Extract the [X, Y] coordinate from the center of the cell holding the provided text.  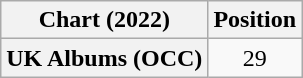
Chart (2022) [104, 20]
Position [255, 20]
UK Albums (OCC) [104, 58]
29 [255, 58]
